Capture the cell that displays the provided text and extract its [x, y] central coordinate. 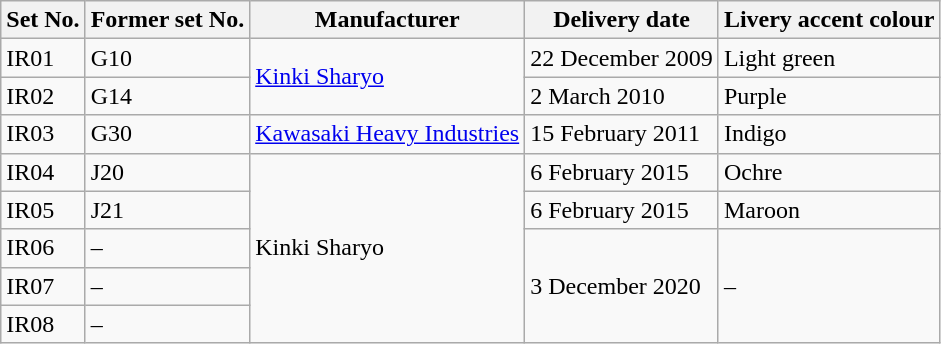
Livery accent colour [829, 20]
Kawasaki Heavy Industries [388, 134]
Indigo [829, 134]
G14 [168, 96]
22 December 2009 [622, 58]
IR03 [43, 134]
Set No. [43, 20]
Manufacturer [388, 20]
Light green [829, 58]
J21 [168, 210]
Purple [829, 96]
IR07 [43, 286]
J20 [168, 172]
Maroon [829, 210]
IR08 [43, 324]
Delivery date [622, 20]
IR05 [43, 210]
IR04 [43, 172]
G10 [168, 58]
IR06 [43, 248]
Ochre [829, 172]
2 March 2010 [622, 96]
3 December 2020 [622, 286]
IR02 [43, 96]
G30 [168, 134]
15 February 2011 [622, 134]
IR01 [43, 58]
Former set No. [168, 20]
